Extract the [x, y] coordinate from the center of the cell holding the provided text.  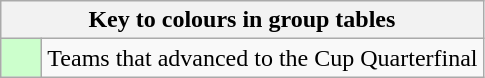
Key to colours in group tables [242, 20]
Teams that advanced to the Cup Quarterfinal [262, 58]
